Pinpoint the cell where the given text exists, returning its [X, Y] midpoint coordinate. 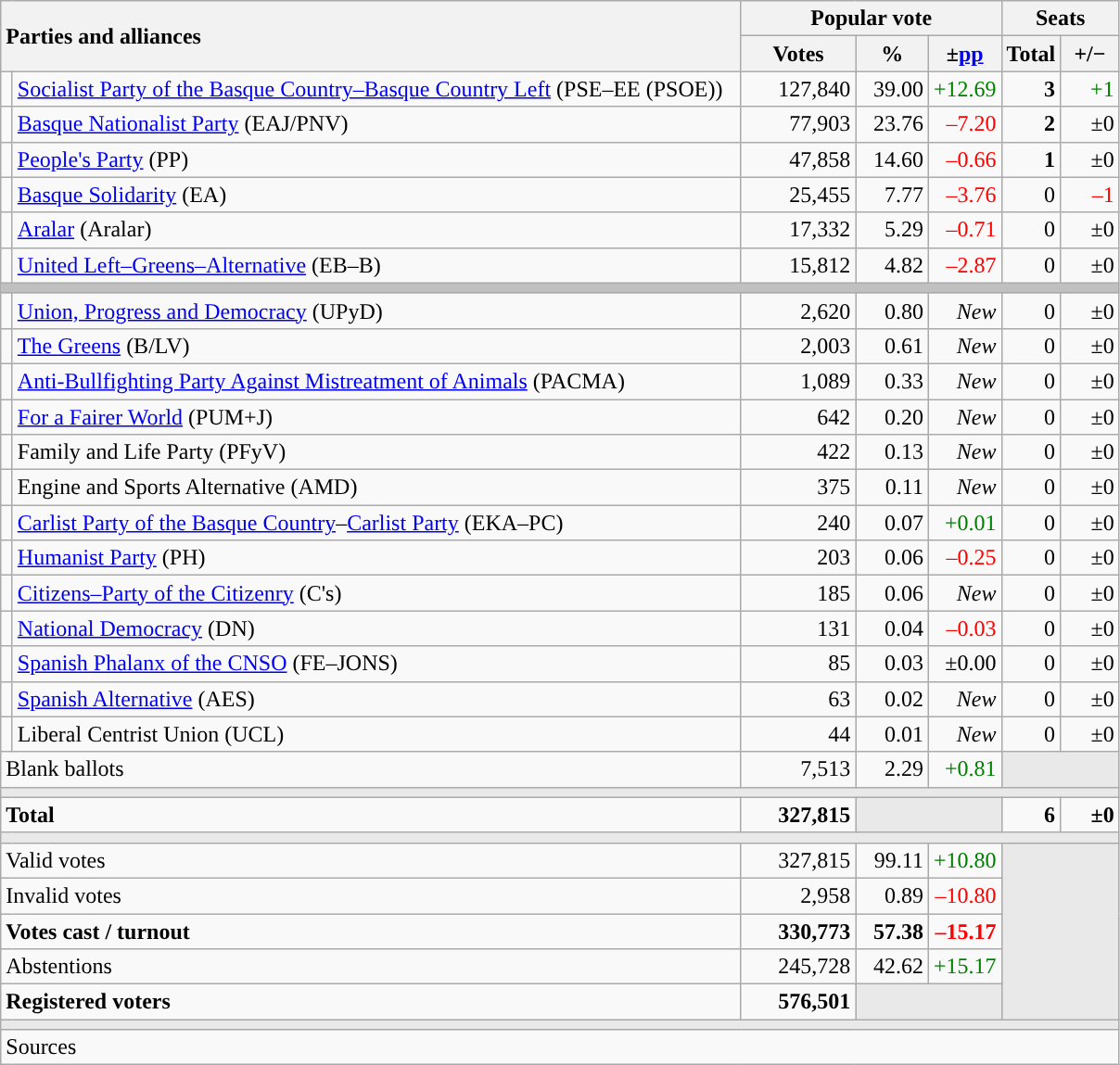
15,812 [798, 265]
85 [798, 664]
–0.71 [964, 230]
Votes cast / turnout [371, 932]
–15.17 [964, 932]
1,089 [798, 381]
People's Party (PP) [376, 159]
–7.20 [964, 124]
77,903 [798, 124]
1 [1031, 159]
±pp [964, 54]
+1 [1090, 89]
Union, Progress and Democracy (UPyD) [376, 311]
United Left–Greens–Alternative (EB–B) [376, 265]
240 [798, 523]
0.07 [892, 523]
2.29 [892, 769]
Anti-Bullfighting Party Against Mistreatment of Animals (PACMA) [376, 381]
+15.17 [964, 967]
Basque Solidarity (EA) [376, 195]
642 [798, 416]
25,455 [798, 195]
Aralar (Aralar) [376, 230]
131 [798, 628]
+/− [1090, 54]
+10.80 [964, 860]
2,003 [798, 346]
Liberal Centrist Union (UCL) [376, 734]
57.38 [892, 932]
Humanist Party (PH) [376, 558]
185 [798, 593]
17,332 [798, 230]
0.04 [892, 628]
3 [1031, 89]
Spanish Phalanx of the CNSO (FE–JONS) [376, 664]
245,728 [798, 967]
2 [1031, 124]
47,858 [798, 159]
Parties and alliances [371, 36]
The Greens (B/LV) [376, 346]
4.82 [892, 265]
0.11 [892, 488]
63 [798, 699]
+12.69 [964, 89]
–2.87 [964, 265]
0.13 [892, 452]
–0.25 [964, 558]
Abstentions [371, 967]
Basque Nationalist Party (EAJ/PNV) [376, 124]
Seats [1061, 19]
Carlist Party of the Basque Country–Carlist Party (EKA–PC) [376, 523]
42.62 [892, 967]
44 [798, 734]
6 [1031, 815]
Invalid votes [371, 895]
39.00 [892, 89]
Registered voters [371, 1002]
+0.01 [964, 523]
–3.76 [964, 195]
2,620 [798, 311]
0.61 [892, 346]
Votes [798, 54]
Family and Life Party (PFyV) [376, 452]
Sources [560, 1047]
0.89 [892, 895]
127,840 [798, 89]
7.77 [892, 195]
Valid votes [371, 860]
–10.80 [964, 895]
Blank ballots [371, 769]
For a Fairer World (PUM+J) [376, 416]
Socialist Party of the Basque Country–Basque Country Left (PSE–EE (PSOE)) [376, 89]
0.33 [892, 381]
0.01 [892, 734]
7,513 [798, 769]
330,773 [798, 932]
0.03 [892, 664]
–0.03 [964, 628]
0.02 [892, 699]
203 [798, 558]
5.29 [892, 230]
+0.81 [964, 769]
14.60 [892, 159]
99.11 [892, 860]
375 [798, 488]
576,501 [798, 1002]
Spanish Alternative (AES) [376, 699]
Popular vote [872, 19]
422 [798, 452]
0.20 [892, 416]
0.80 [892, 311]
23.76 [892, 124]
Citizens–Party of the Citizenry (C's) [376, 593]
±0.00 [964, 664]
–0.66 [964, 159]
–1 [1090, 195]
National Democracy (DN) [376, 628]
% [892, 54]
2,958 [798, 895]
Engine and Sports Alternative (AMD) [376, 488]
